For the text-containing cell, return its midpoint in (x, y) coordinate format. 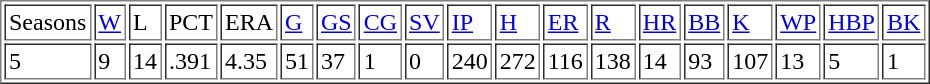
IP (470, 22)
K (750, 22)
13 (798, 62)
GS (337, 22)
PCT (192, 22)
CG (380, 22)
H (518, 22)
Seasons (47, 22)
.391 (192, 62)
107 (750, 62)
G (298, 22)
W (110, 22)
ERA (250, 22)
116 (565, 62)
37 (337, 62)
9 (110, 62)
240 (470, 62)
R (612, 22)
4.35 (250, 62)
51 (298, 62)
272 (518, 62)
BB (704, 22)
SV (425, 22)
HR (659, 22)
HBP (852, 22)
WP (798, 22)
138 (612, 62)
L (146, 22)
BK (903, 22)
0 (425, 62)
ER (565, 22)
93 (704, 62)
